Determine the (X, Y) coordinate at the center of the cell enclosing the given text.  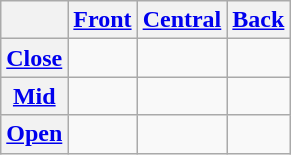
Front (102, 20)
Back (258, 20)
Mid (34, 96)
Open (34, 134)
Close (34, 58)
Central (182, 20)
